Locate the cell with the specified text and output its [x, y] center coordinate. 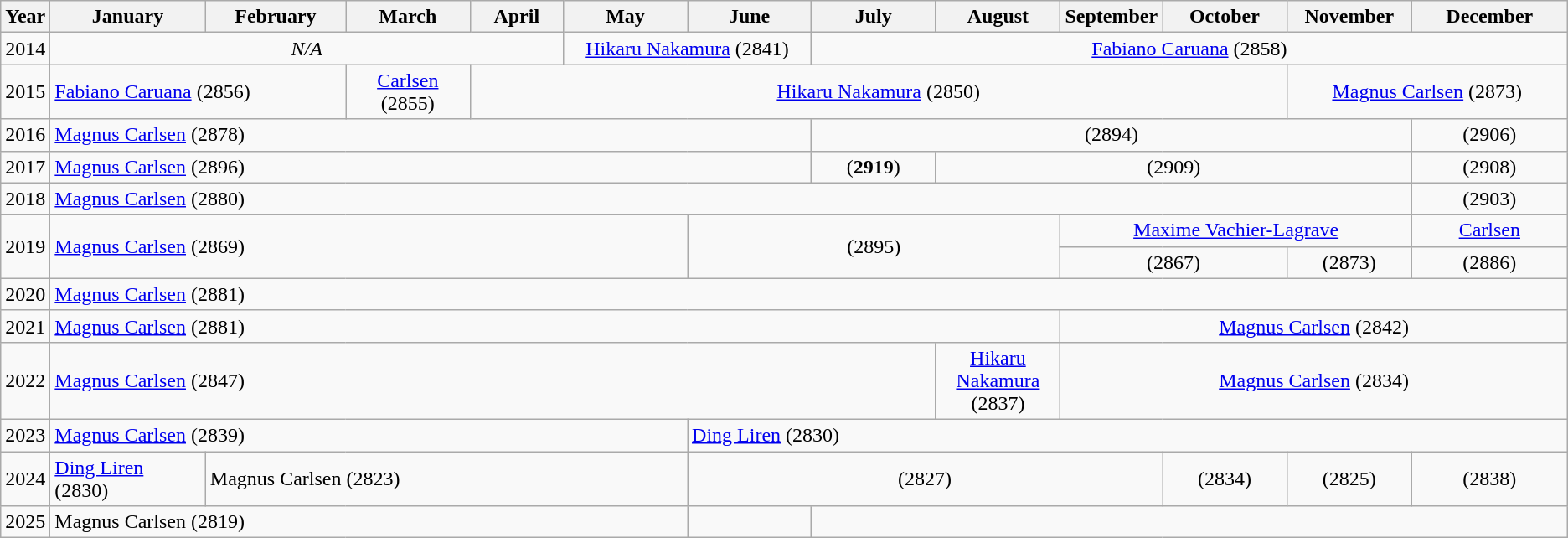
Hikaru Nakamura (2850) [878, 92]
2025 [25, 522]
January [127, 17]
Fabiano Caruana (2858) [1189, 49]
(2919) [874, 167]
March [408, 17]
November [1349, 17]
(2867) [1173, 262]
(2908) [1489, 167]
2014 [25, 49]
June [750, 17]
2022 [25, 380]
Hikaru Nakamura (2841) [687, 49]
2020 [25, 294]
2023 [25, 435]
Magnus Carlsen (2896) [431, 167]
Fabiano Caruana (2856) [198, 92]
(2906) [1489, 135]
2018 [25, 199]
Magnus Carlsen (2869) [369, 246]
February [275, 17]
2015 [25, 92]
(2827) [925, 478]
Magnus Carlsen (2823) [446, 478]
2017 [25, 167]
(2825) [1349, 478]
September [1112, 17]
2021 [25, 326]
2019 [25, 246]
(2838) [1489, 478]
Magnus Carlsen (2880) [731, 199]
(2834) [1225, 478]
(2894) [1112, 135]
Magnus Carlsen (2839) [369, 435]
Magnus Carlsen (2834) [1313, 380]
2024 [25, 478]
December [1489, 17]
Carlsen (2855) [408, 92]
2016 [25, 135]
Magnus Carlsen (2842) [1313, 326]
Hikaru Nakamura (2837) [998, 380]
Year [25, 17]
Magnus Carlsen (2819) [369, 522]
Maxime Vachier-Lagrave [1236, 230]
(2886) [1489, 262]
Magnus Carlsen (2847) [493, 380]
Carlsen [1489, 230]
October [1225, 17]
Magnus Carlsen (2873) [1427, 92]
Magnus Carlsen (2878) [431, 135]
April [516, 17]
N/A [307, 49]
(2903) [1489, 199]
(2909) [1173, 167]
August [998, 17]
July [874, 17]
(2895) [874, 246]
May [625, 17]
(2873) [1349, 262]
